Provide the (X, Y) coordinate of the cell's center where the given text is located.  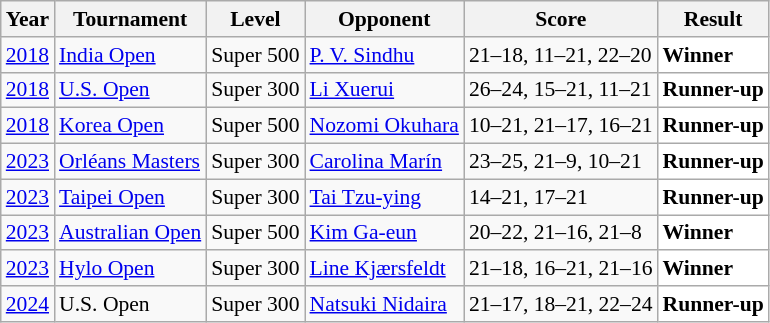
26–24, 15–21, 11–21 (561, 90)
Year (28, 19)
Korea Open (130, 126)
Li Xuerui (384, 90)
Carolina Marín (384, 162)
Natsuki Nidaira (384, 304)
21–18, 16–21, 21–16 (561, 269)
20–22, 21–16, 21–8 (561, 233)
14–21, 17–21 (561, 197)
P. V. Sindhu (384, 55)
Tai Tzu-ying (384, 197)
Orléans Masters (130, 162)
Kim Ga-eun (384, 233)
23–25, 21–9, 10–21 (561, 162)
Result (714, 19)
Level (255, 19)
Nozomi Okuhara (384, 126)
21–17, 18–21, 22–24 (561, 304)
2024 (28, 304)
Hylo Open (130, 269)
10–21, 21–17, 16–21 (561, 126)
Taipei Open (130, 197)
India Open (130, 55)
Australian Open (130, 233)
Tournament (130, 19)
Opponent (384, 19)
21–18, 11–21, 22–20 (561, 55)
Score (561, 19)
Line Kjærsfeldt (384, 269)
